Return the [X, Y] coordinate for the center point of the cell that contains the specified text.  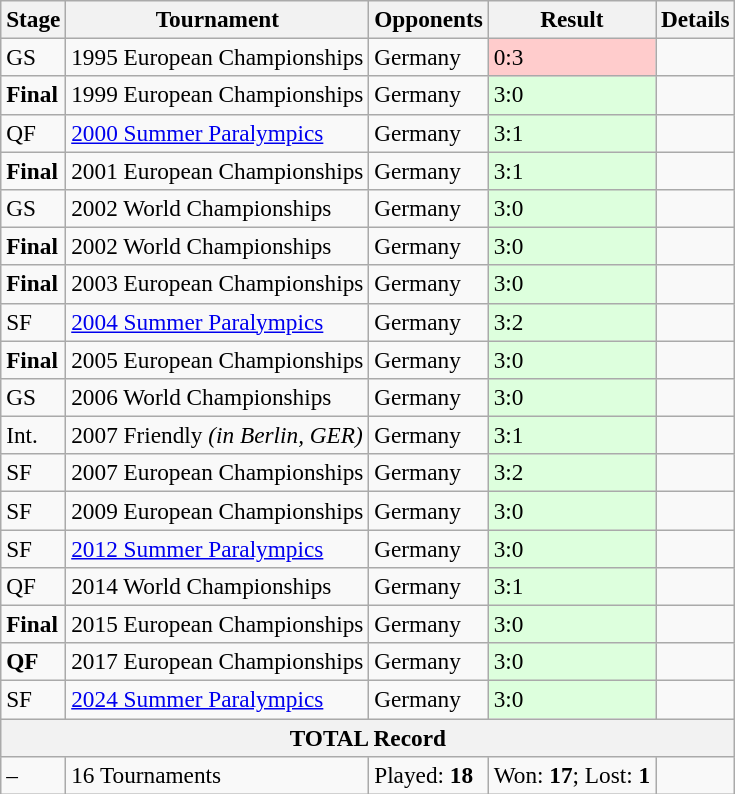
Tournament [218, 19]
1999 European Championships [218, 95]
1995 European Championships [218, 57]
2015 European Championships [218, 624]
0:3 [572, 57]
Opponents [428, 19]
2009 European Championships [218, 510]
2005 European Championships [218, 359]
Stage [34, 19]
2003 European Championships [218, 284]
2024 Summer Paralympics [218, 699]
Played: 18 [428, 775]
16 Tournaments [218, 775]
– [34, 775]
TOTAL Record [368, 737]
2006 World Championships [218, 397]
2001 European Championships [218, 170]
Won: 17; Lost: 1 [572, 775]
2000 Summer Paralympics [218, 133]
Details [696, 19]
2014 World Championships [218, 586]
2007 European Championships [218, 473]
2012 Summer Paralympics [218, 548]
Result [572, 19]
Int. [34, 435]
2004 Summer Paralympics [218, 322]
2017 European Championships [218, 662]
2007 Friendly (in Berlin, GER) [218, 435]
